Pinpoint the cell where the given text exists, returning its (X, Y) midpoint coordinate. 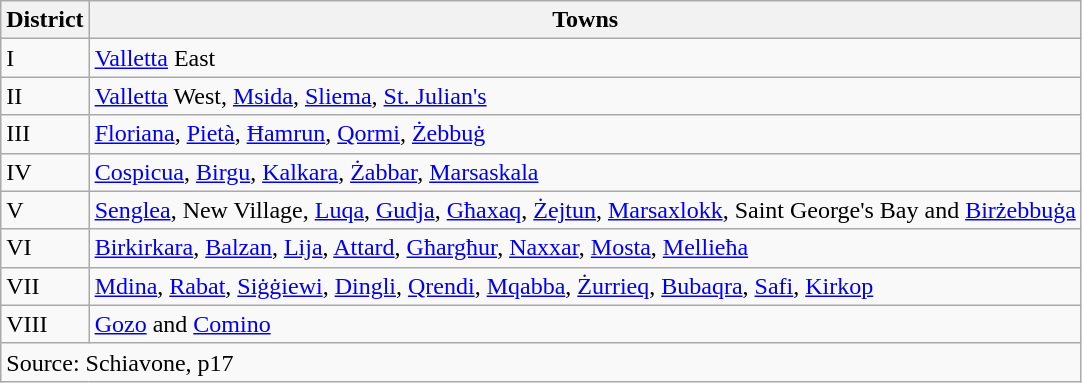
VI (45, 248)
VII (45, 286)
District (45, 20)
II (45, 96)
Gozo and Comino (585, 324)
IV (45, 172)
Valletta West, Msida, Sliema, St. Julian's (585, 96)
Valletta East (585, 58)
V (45, 210)
Mdina, Rabat, Siġġiewi, Dingli, Qrendi, Mqabba, Żurrieq, Bubaqra, Safi, Kirkop (585, 286)
I (45, 58)
VIII (45, 324)
Towns (585, 20)
Birkirkara, Balzan, Lija, Attard, Għargħur, Naxxar, Mosta, Mellieħa (585, 248)
Senglea, New Village, Luqa, Gudja, Għaxaq, Żejtun, Marsaxlokk, Saint George's Bay and Birżebbuġa (585, 210)
Source: Schiavone, p17 (542, 362)
Floriana, Pietà, Ħamrun, Qormi, Żebbuġ (585, 134)
III (45, 134)
Cospicua, Birgu, Kalkara, Żabbar, Marsaskala (585, 172)
